Scan for the cell matching the given text and deliver its (X, Y) coordinate at center. 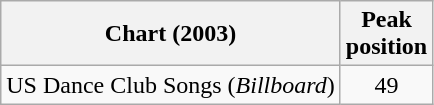
Peakposition (386, 34)
US Dance Club Songs (Billboard) (171, 85)
Chart (2003) (171, 34)
49 (386, 85)
